Capture the cell that displays the provided text and extract its [X, Y] central coordinate. 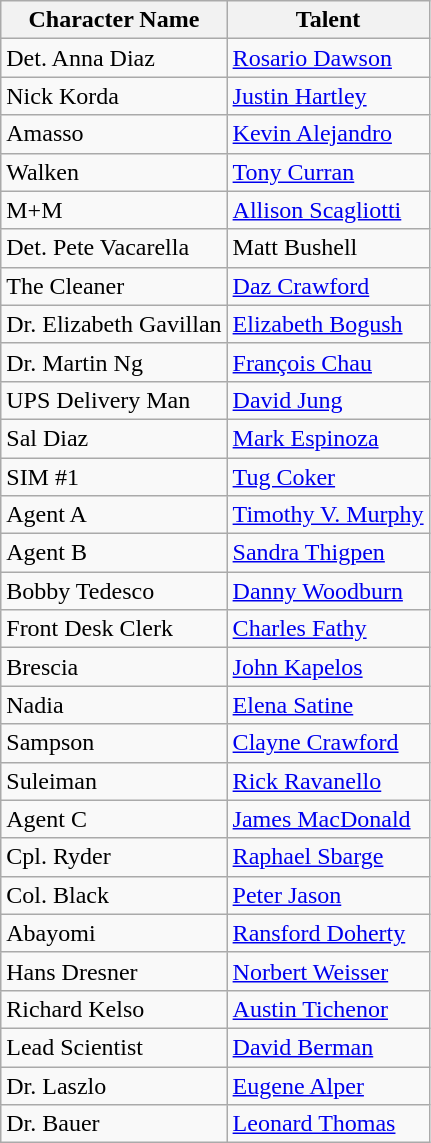
Eugene Alper [328, 1085]
Abayomi [114, 933]
Timothy V. Murphy [328, 515]
Mark Espinoza [328, 438]
Tony Curran [328, 172]
Clayne Crawford [328, 743]
Peter Jason [328, 895]
Elena Satine [328, 705]
Suleiman [114, 781]
Charles Fathy [328, 629]
Sampson [114, 743]
Austin Tichenor [328, 1009]
Sal Diaz [114, 438]
James MacDonald [328, 819]
Matt Bushell [328, 248]
Amasso [114, 134]
Tug Coker [328, 477]
Talent [328, 20]
UPS Delivery Man [114, 400]
Det. Pete Vacarella [114, 248]
Front Desk Clerk [114, 629]
François Chau [328, 362]
Norbert Weisser [328, 971]
Justin Hartley [328, 96]
Dr. Bauer [114, 1124]
Kevin Alejandro [328, 134]
Cpl. Ryder [114, 857]
Allison Scagliotti [328, 210]
Rick Ravanello [328, 781]
Agent A [114, 515]
Dr. Laszlo [114, 1085]
Agent C [114, 819]
Dr. Martin Ng [114, 362]
Elizabeth Bogush [328, 324]
Lead Scientist [114, 1047]
Daz Crawford [328, 286]
Leonard Thomas [328, 1124]
Nadia [114, 705]
Det. Anna Diaz [114, 58]
Danny Woodburn [328, 591]
Dr. Elizabeth Gavillan [114, 324]
Sandra Thigpen [328, 553]
SIM #1 [114, 477]
Walken [114, 172]
John Kapelos [328, 667]
Nick Korda [114, 96]
Brescia [114, 667]
M+M [114, 210]
Ransford Doherty [328, 933]
The Cleaner [114, 286]
Col. Black [114, 895]
Hans Dresner [114, 971]
Character Name [114, 20]
Bobby Tedesco [114, 591]
David Berman [328, 1047]
Rosario Dawson [328, 58]
David Jung [328, 400]
Raphael Sbarge [328, 857]
Richard Kelso [114, 1009]
Agent B [114, 553]
